Capture the cell that displays the provided text and extract its [X, Y] central coordinate. 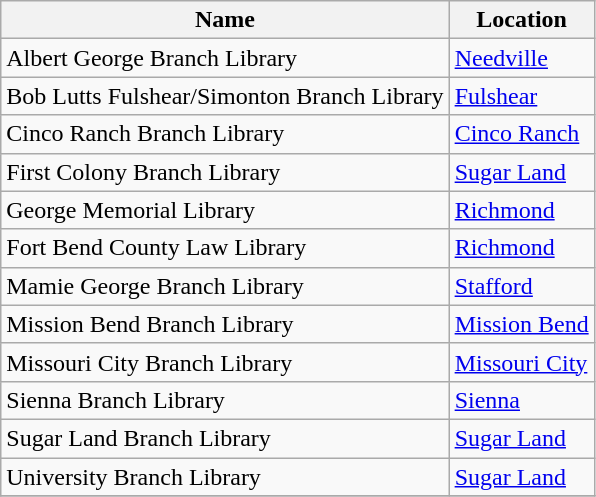
Mamie George Branch Library [225, 286]
Mission Bend [522, 324]
Mission Bend Branch Library [225, 324]
University Branch Library [225, 477]
Cinco Ranch [522, 134]
Sienna [522, 400]
Name [225, 20]
Sugar Land Branch Library [225, 438]
Stafford [522, 286]
Bob Lutts Fulshear/Simonton Branch Library [225, 96]
Location [522, 20]
Fulshear [522, 96]
Albert George Branch Library [225, 58]
Missouri City [522, 362]
Fort Bend County Law Library [225, 248]
Sienna Branch Library [225, 400]
Needville [522, 58]
First Colony Branch Library [225, 172]
George Memorial Library [225, 210]
Cinco Ranch Branch Library [225, 134]
Missouri City Branch Library [225, 362]
